Pinpoint the cell where the given text exists, returning its (X, Y) midpoint coordinate. 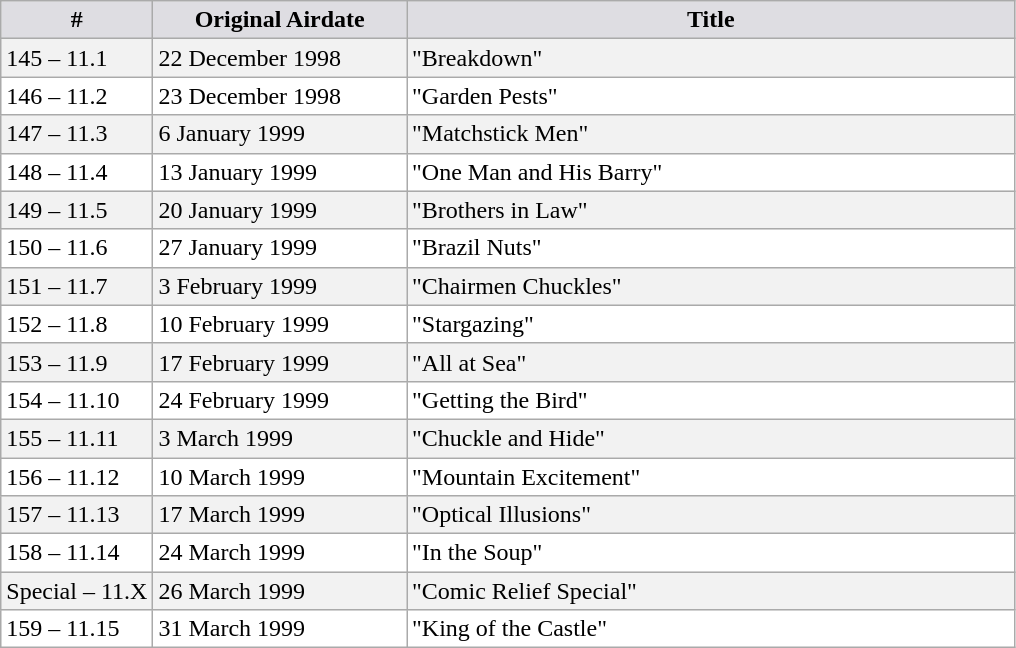
"Garden Pests" (710, 96)
3 March 1999 (280, 438)
10 February 1999 (280, 324)
149 – 11.5 (77, 210)
Original Airdate (280, 20)
"King of the Castle" (710, 629)
22 December 1998 (280, 58)
24 March 1999 (280, 553)
"Chairmen Chuckles" (710, 286)
156 – 11.12 (77, 477)
148 – 11.4 (77, 172)
"Brothers in Law" (710, 210)
151 – 11.7 (77, 286)
24 February 1999 (280, 400)
154 – 11.10 (77, 400)
6 January 1999 (280, 134)
17 February 1999 (280, 362)
"Breakdown" (710, 58)
"Stargazing" (710, 324)
"In the Soup" (710, 553)
152 – 11.8 (77, 324)
157 – 11.13 (77, 515)
"Matchstick Men" (710, 134)
20 January 1999 (280, 210)
146 – 11.2 (77, 96)
Title (710, 20)
"Chuckle and Hide" (710, 438)
"Mountain Excitement" (710, 477)
"Comic Relief Special" (710, 591)
27 January 1999 (280, 248)
3 February 1999 (280, 286)
"Getting the Bird" (710, 400)
145 – 11.1 (77, 58)
# (77, 20)
"One Man and His Barry" (710, 172)
17 March 1999 (280, 515)
147 – 11.3 (77, 134)
153 – 11.9 (77, 362)
Special – 11.X (77, 591)
31 March 1999 (280, 629)
13 January 1999 (280, 172)
"Brazil Nuts" (710, 248)
155 – 11.11 (77, 438)
158 – 11.14 (77, 553)
"Optical Illusions" (710, 515)
150 – 11.6 (77, 248)
"All at Sea" (710, 362)
23 December 1998 (280, 96)
26 March 1999 (280, 591)
159 – 11.15 (77, 629)
10 March 1999 (280, 477)
